Scan for the cell matching the given text and deliver its [x, y] coordinate at center. 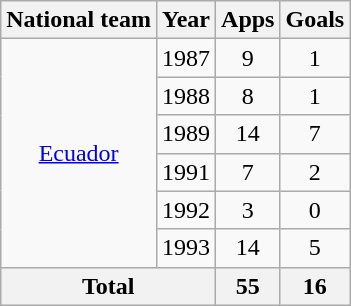
0 [315, 210]
Year [186, 20]
8 [248, 96]
Total [108, 286]
55 [248, 286]
3 [248, 210]
1992 [186, 210]
1989 [186, 134]
Apps [248, 20]
National team [79, 20]
1993 [186, 248]
5 [315, 248]
9 [248, 58]
Ecuador [79, 153]
1991 [186, 172]
1988 [186, 96]
Goals [315, 20]
2 [315, 172]
16 [315, 286]
1987 [186, 58]
